Pinpoint the cell where the given text exists, returning its (X, Y) midpoint coordinate. 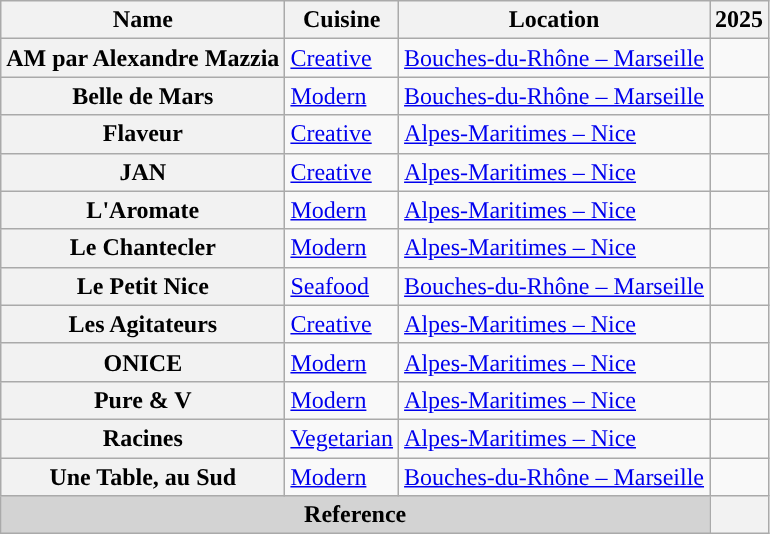
Le Chantecler (143, 248)
L'Aromate (143, 210)
2025 (740, 20)
Seafood (342, 286)
ONICE (143, 362)
Belle de Mars (143, 96)
Le Petit Nice (143, 286)
Une Table, au Sud (143, 477)
Location (554, 20)
Reference (356, 515)
Vegetarian (342, 438)
Cuisine (342, 20)
Flaveur (143, 134)
Pure & V (143, 400)
AM par Alexandre Mazzia (143, 58)
Name (143, 20)
Les Agitateurs (143, 324)
JAN (143, 172)
Racines (143, 438)
